Locate the cell with the specified text and output its [x, y] center coordinate. 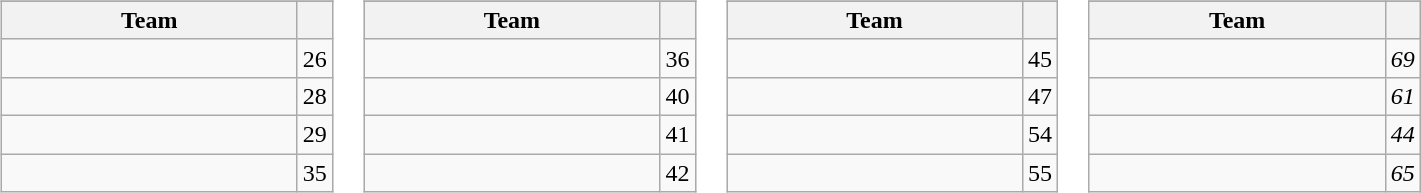
54 [1040, 134]
47 [1040, 96]
40 [678, 96]
61 [1402, 96]
35 [314, 173]
44 [1402, 134]
45 [1040, 58]
26 [314, 58]
28 [314, 96]
29 [314, 134]
42 [678, 173]
41 [678, 134]
36 [678, 58]
69 [1402, 58]
55 [1040, 173]
65 [1402, 173]
